Extract the (X, Y) coordinate from the center of the cell holding the provided text.  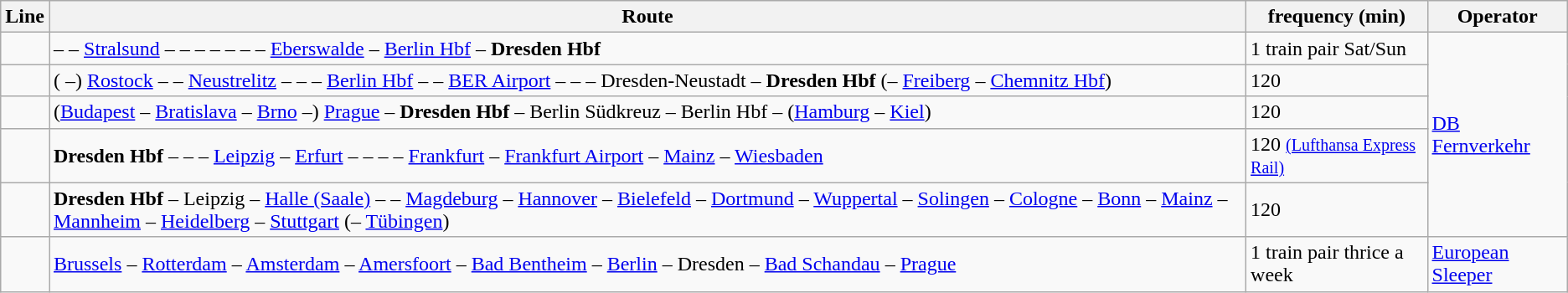
1 train pair Sat/Sun (1337, 49)
Operator (1498, 17)
frequency (min) (1337, 17)
1 train pair thrice a week (1337, 265)
120 (Lufthansa Express Rail) (1337, 156)
Brussels – Rotterdam – Amsterdam – Amersfoort – Bad Bentheim – Berlin – Dresden – Bad Schandau – Prague (647, 265)
Route (647, 17)
DB Fernverkehr (1498, 135)
Dresden Hbf – – – Leipzig – Erfurt – – – – Frankfurt – Frankfurt Airport – Mainz – Wiesbaden (647, 156)
– – Stralsund – – – – – – – Eberswalde – Berlin Hbf – Dresden Hbf (647, 49)
Line (25, 17)
( –) Rostock – – Neustrelitz – – – Berlin Hbf – – BER Airport – – – Dresden-Neustadt – Dresden Hbf (– Freiberg – Chemnitz Hbf) (647, 80)
European Sleeper (1498, 265)
(Budapest – Bratislava – Brno –) Prague – Dresden Hbf – Berlin Südkreuz – Berlin Hbf – (Hamburg – Kiel) (647, 112)
